Output the (X, Y) coordinate of the center of the cell containing the given text.  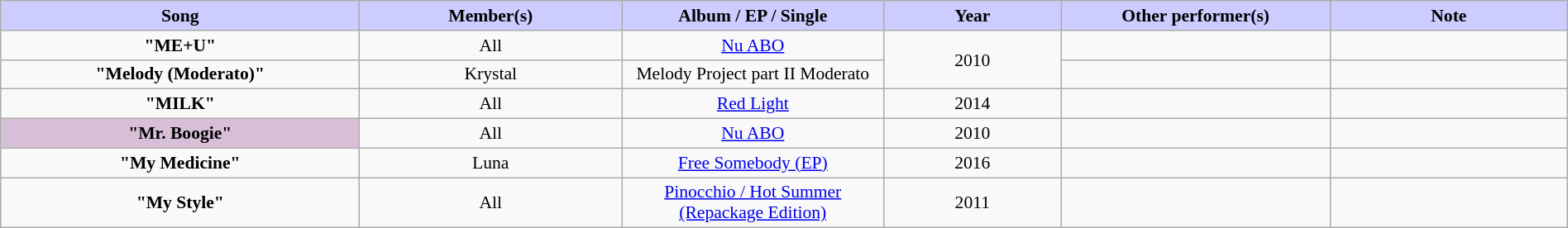
"My Style" (180, 202)
Other performer(s) (1196, 16)
Luna (491, 163)
Free Somebody (EP) (753, 163)
2016 (973, 163)
"Melody (Moderato)" (180, 74)
Member(s) (491, 16)
Album / EP / Single (753, 16)
"ME+U" (180, 45)
Year (973, 16)
"My Medicine" (180, 163)
Krystal (491, 74)
"Mr. Boogie" (180, 133)
Red Light (753, 104)
2011 (973, 202)
"MILK" (180, 104)
2014 (973, 104)
Note (1449, 16)
Melody Project part II Moderato (753, 74)
Song (180, 16)
Pinocchio / Hot Summer (Repackage Edition) (753, 202)
